Return [X, Y] of the center of cell containing provided text 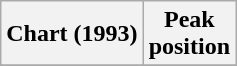
Chart (1993) [72, 34]
Peakposition [189, 34]
